Detect which cell encompasses the target text, then output its (X, Y) center coordinate. 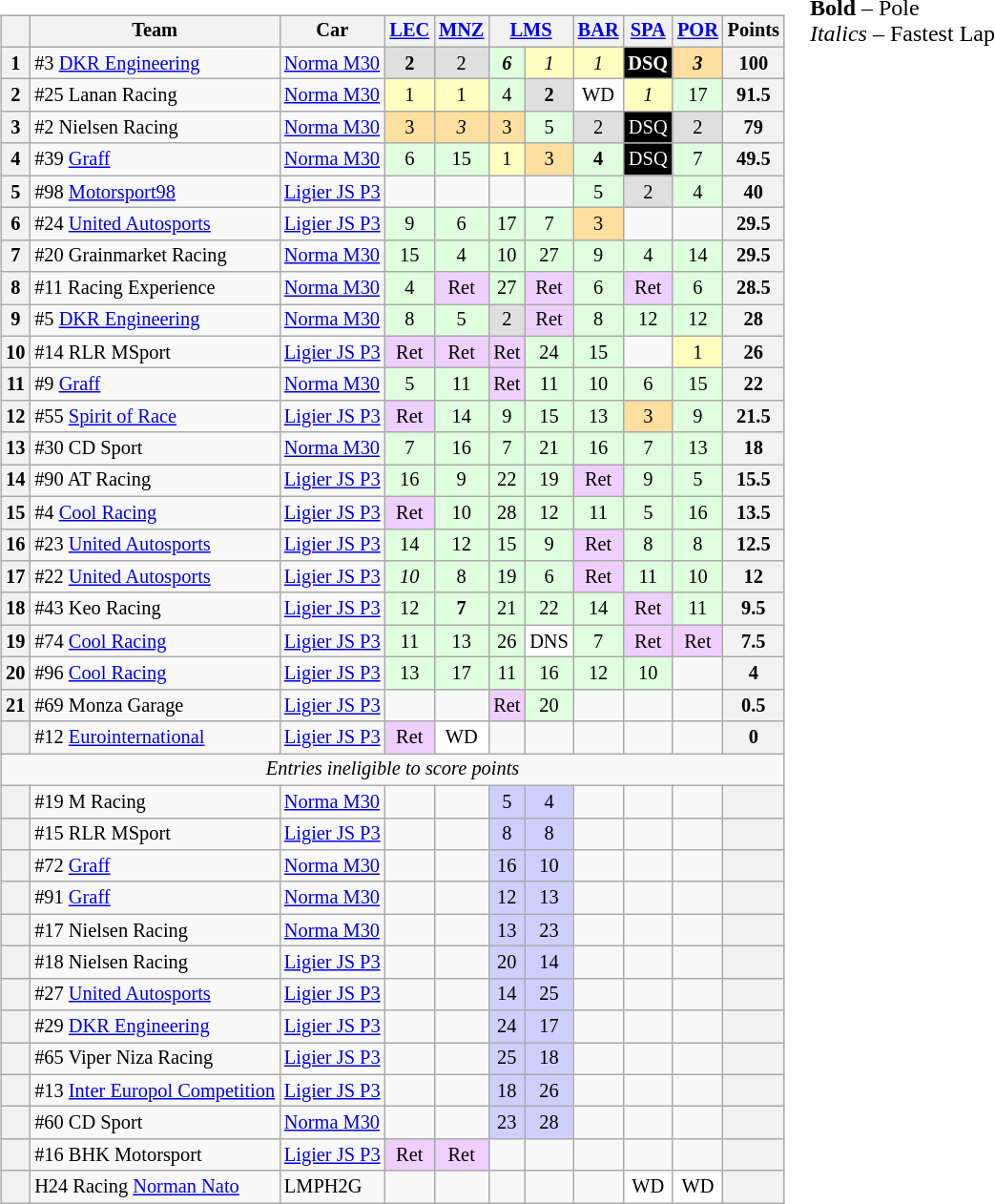
100 (754, 63)
13.5 (754, 512)
H24 Racing Norman Nato (155, 1187)
Entries ineligible to score points (393, 770)
0 (754, 737)
POR (698, 31)
#16 BHK Motorsport (155, 1155)
#14 RLR MSport (155, 352)
#39 Graff (155, 159)
0.5 (754, 705)
79 (754, 128)
#43 Keo Racing (155, 609)
#60 CD Sport (155, 1123)
21.5 (754, 417)
#2 Nielsen Racing (155, 128)
#69 Monza Garage (155, 705)
#12 Eurointernational (155, 737)
15.5 (754, 481)
#23 United Autosports (155, 545)
#91 Graff (155, 898)
#11 Racing Experience (155, 288)
#96 Cool Racing (155, 674)
#24 United Autosports (155, 224)
#15 RLR MSport (155, 834)
#20 Grainmarket Racing (155, 256)
#27 United Autosports (155, 994)
BAR (599, 31)
LMPH2G (332, 1187)
#30 CD Sport (155, 448)
#98 Motorsport98 (155, 192)
#9 Graff (155, 384)
#65 Viper Niza Racing (155, 1059)
12.5 (754, 545)
28.5 (754, 288)
49.5 (754, 159)
#4 Cool Racing (155, 512)
LEC (409, 31)
Car (332, 31)
#55 Spirit of Race (155, 417)
MNZ (462, 31)
7.5 (754, 641)
Team (155, 31)
#17 Nielsen Racing (155, 930)
#19 M Racing (155, 801)
#25 Lanan Racing (155, 95)
DNS (549, 641)
#3 DKR Engineering (155, 63)
LMS (530, 31)
SPA (648, 31)
40 (754, 192)
#74 Cool Racing (155, 641)
#29 DKR Engineering (155, 1027)
#18 Nielsen Racing (155, 963)
Points (754, 31)
#13 Inter Europol Competition (155, 1090)
91.5 (754, 95)
#90 AT Racing (155, 481)
#72 Graff (155, 866)
#22 United Autosports (155, 577)
9.5 (754, 609)
#5 DKR Engineering (155, 321)
